For the text-containing cell, return its midpoint in (X, Y) coordinate format. 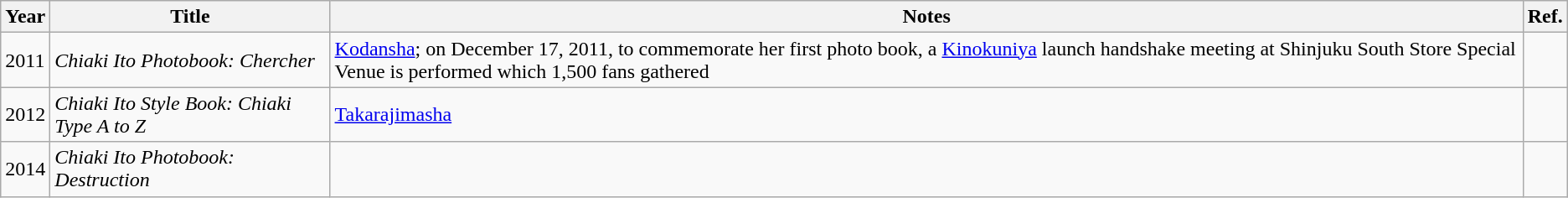
Ref. (1545, 17)
Title (190, 17)
Chiaki Ito Style Book: Chiaki Type A to Z (190, 114)
Year (25, 17)
Chiaki Ito Photobook: Chercher (190, 60)
Chiaki Ito Photobook: Destruction (190, 169)
Takarajimasha (926, 114)
2012 (25, 114)
2014 (25, 169)
Notes (926, 17)
2011 (25, 60)
